Provide the [X, Y] coordinate of the cell's center where the given text is located.  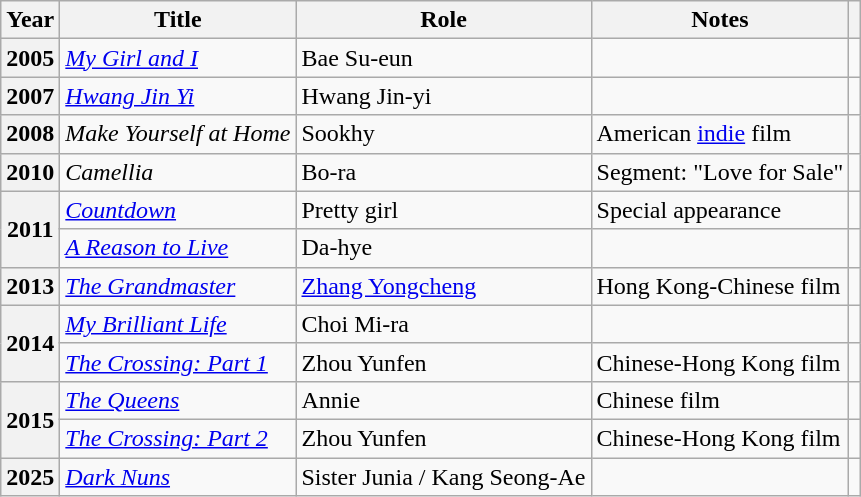
Bae Su-eun [444, 58]
2025 [30, 477]
A Reason to Live [178, 248]
2014 [30, 343]
Hong Kong-Chinese film [720, 286]
Sookhy [444, 134]
2010 [30, 172]
Zhang Yongcheng [444, 286]
2008 [30, 134]
Notes [720, 20]
Annie [444, 400]
Role [444, 20]
2015 [30, 419]
2013 [30, 286]
Hwang Jin-yi [444, 96]
American indie film [720, 134]
Special appearance [720, 210]
My Girl and I [178, 58]
Dark Nuns [178, 477]
2005 [30, 58]
The Queens [178, 400]
Year [30, 20]
Da-hye [444, 248]
Camellia [178, 172]
Sister Junia / Kang Seong-Ae [444, 477]
Bo-ra [444, 172]
Make Yourself at Home [178, 134]
My Brilliant Life [178, 324]
2007 [30, 96]
The Grandmaster [178, 286]
Pretty girl [444, 210]
The Crossing: Part 2 [178, 438]
Chinese film [720, 400]
Countdown [178, 210]
Hwang Jin Yi [178, 96]
The Crossing: Part 1 [178, 362]
Segment: "Love for Sale" [720, 172]
Choi Mi-ra [444, 324]
Title [178, 20]
2011 [30, 229]
